Identify which cell holds the provided text, then report its [x, y] central coordinate. 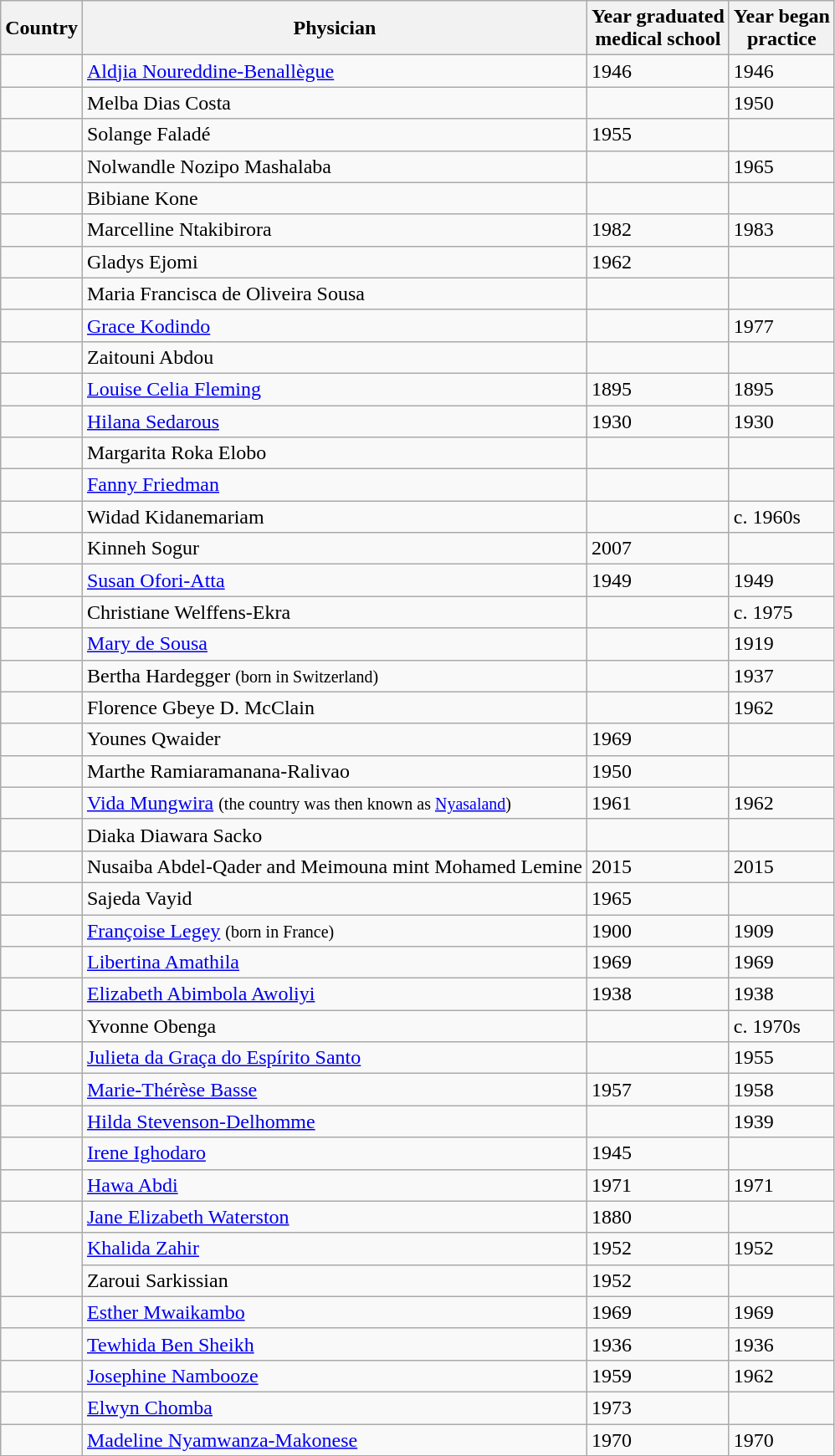
1961 [658, 803]
1945 [658, 1153]
Widad Kidanemariam [335, 517]
Margarita Roka Elobo [335, 453]
1977 [781, 325]
Grace Kodindo [335, 325]
Josephine Nambooze [335, 1376]
Country [42, 28]
Diaka Diawara Sacko [335, 835]
2007 [658, 549]
Elwyn Chomba [335, 1407]
Christiane Welffens-Ekra [335, 612]
1958 [781, 1090]
Hilana Sedarous [335, 421]
1900 [658, 931]
Françoise Legey (born in France) [335, 931]
1919 [781, 644]
Hawa Abdi [335, 1185]
Sajeda Vayid [335, 898]
c. 1960s [781, 517]
Florence Gbeye D. McClain [335, 708]
Year graduatedmedical school [658, 28]
Libertina Amathila [335, 963]
Zaroui Sarkissian [335, 1280]
Khalida Zahir [335, 1249]
Jane Elizabeth Waterston [335, 1217]
c. 1970s [781, 1026]
Louise Celia Fleming [335, 389]
Madeline Nyamwanza-Makonese [335, 1439]
Vida Mungwira (the country was then known as Nyasaland) [335, 803]
Bibiane Kone [335, 198]
Aldjia Noureddine-Benallègue [335, 71]
1909 [781, 931]
Elizabeth Abimbola Awoliyi [335, 994]
Tewhida Ben Sheikh [335, 1344]
Esther Mwaikambo [335, 1312]
1959 [658, 1376]
Marthe Ramiaramanana-Ralivao [335, 771]
1983 [781, 230]
1957 [658, 1090]
1937 [781, 676]
Nusaiba Abdel-Qader and Meimouna mint Mohamed Lemine [335, 866]
Gladys Ejomi [335, 262]
Susan Ofori-Atta [335, 580]
Fanny Friedman [335, 485]
1973 [658, 1407]
Marie-Thérèse Basse [335, 1090]
Melba Dias Costa [335, 103]
Zaitouni Abdou [335, 357]
Kinneh Sogur [335, 549]
Nolwandle Nozipo Mashalaba [335, 166]
c. 1975 [781, 612]
Hilda Stevenson-Delhomme [335, 1121]
Younes Qwaider [335, 739]
1982 [658, 230]
Bertha Hardegger (born in Switzerland) [335, 676]
Maria Francisca de Oliveira Sousa [335, 294]
1939 [781, 1121]
Marcelline Ntakibirora [335, 230]
Physician [335, 28]
Solange Faladé [335, 135]
1880 [658, 1217]
Mary de Sousa [335, 644]
Julieta da Graça do Espírito Santo [335, 1058]
Year beganpractice [781, 28]
Irene Ighodaro [335, 1153]
Yvonne Obenga [335, 1026]
